Detect which cell encompasses the target text, then output its (X, Y) center coordinate. 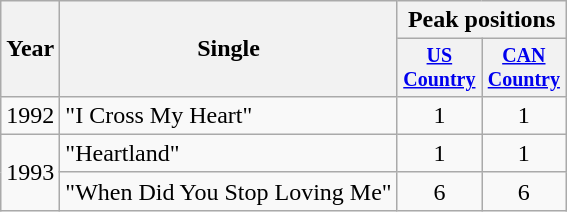
Peak positions (482, 20)
Single (228, 49)
"Heartland" (228, 153)
Year (30, 49)
"I Cross My Heart" (228, 115)
1992 (30, 115)
"When Did You Stop Loving Me" (228, 191)
US Country (439, 68)
CAN Country (524, 68)
1993 (30, 172)
